Provide the [x, y] coordinate of the cell's center where the given text is located.  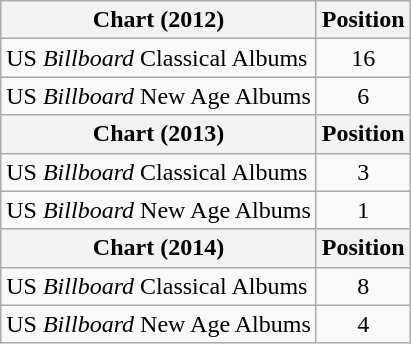
8 [363, 286]
Chart (2014) [159, 248]
4 [363, 324]
3 [363, 172]
6 [363, 96]
Chart (2012) [159, 20]
1 [363, 210]
16 [363, 58]
Chart (2013) [159, 134]
